Search for the cell housing the specified text and yield its [X, Y] center coordinate. 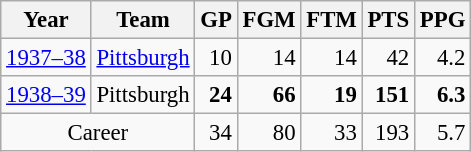
66 [269, 95]
FGM [269, 20]
80 [269, 133]
6.3 [443, 95]
5.7 [443, 133]
10 [216, 58]
Career [98, 133]
33 [332, 133]
42 [388, 58]
1938–39 [46, 95]
19 [332, 95]
Team [143, 20]
PTS [388, 20]
4.2 [443, 58]
151 [388, 95]
1937–38 [46, 58]
FTM [332, 20]
Year [46, 20]
PPG [443, 20]
34 [216, 133]
GP [216, 20]
193 [388, 133]
24 [216, 95]
